Find where the given text appears and provide that cell's center as (X, Y) coordinate. 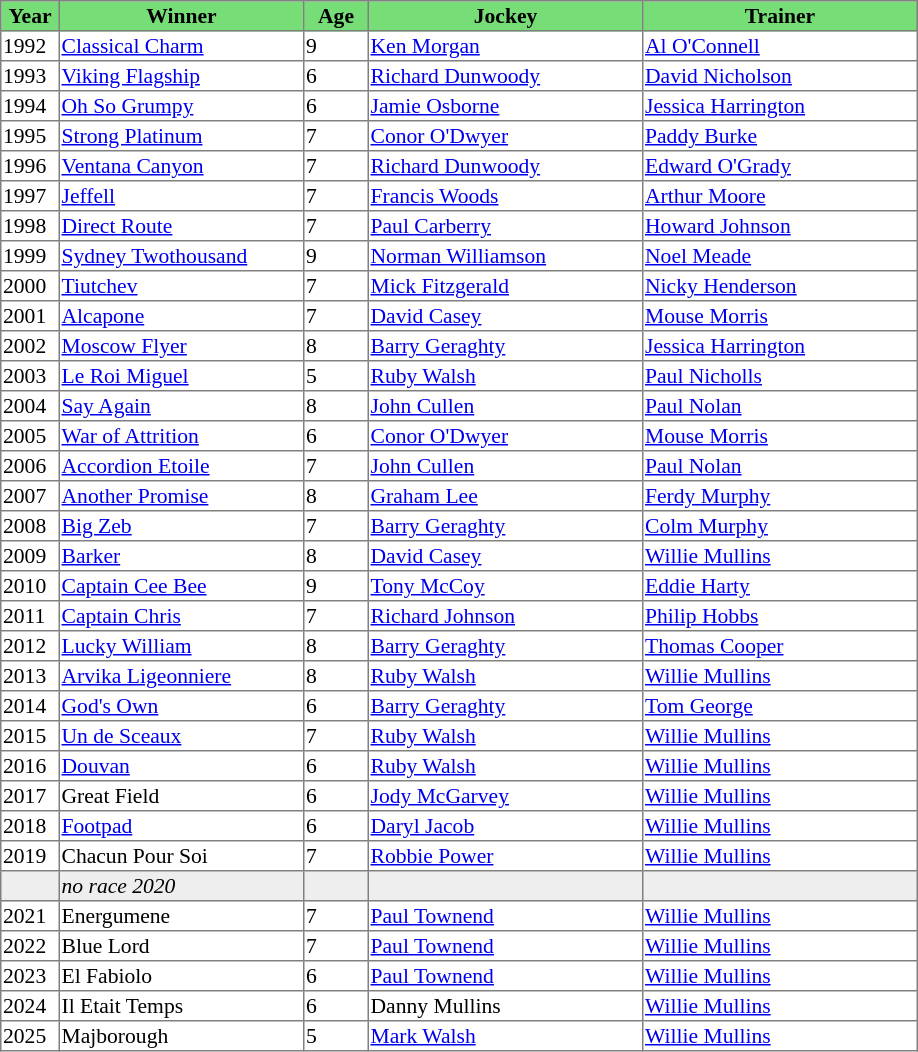
Tiutchev (181, 286)
Another Promise (181, 496)
Trainer (780, 16)
Alcapone (181, 316)
Say Again (181, 406)
Noel Meade (780, 256)
Paul Nicholls (780, 376)
Daryl Jacob (505, 826)
1999 (30, 256)
Viking Flagship (181, 76)
2019 (30, 856)
1992 (30, 46)
Arthur Moore (780, 196)
Graham Lee (505, 496)
Sydney Twothousand (181, 256)
Edward O'Grady (780, 166)
Norman Williamson (505, 256)
Big Zeb (181, 526)
2015 (30, 736)
1995 (30, 136)
Colm Murphy (780, 526)
Paddy Burke (780, 136)
2012 (30, 646)
Oh So Grumpy (181, 106)
Al O'Connell (780, 46)
Great Field (181, 796)
Strong Platinum (181, 136)
Francis Woods (505, 196)
Danny Mullins (505, 1006)
Thomas Cooper (780, 646)
2018 (30, 826)
2008 (30, 526)
Il Etait Temps (181, 1006)
2022 (30, 946)
Classical Charm (181, 46)
2021 (30, 916)
Jeffell (181, 196)
2000 (30, 286)
2011 (30, 616)
Mark Walsh (505, 1036)
Arvika Ligeonniere (181, 676)
Direct Route (181, 226)
Tom George (780, 706)
2024 (30, 1006)
Ferdy Murphy (780, 496)
Blue Lord (181, 946)
Jockey (505, 16)
2004 (30, 406)
Age (336, 16)
El Fabiolo (181, 976)
Majborough (181, 1036)
2007 (30, 496)
Footpad (181, 826)
Moscow Flyer (181, 346)
Lucky William (181, 646)
2003 (30, 376)
Robbie Power (505, 856)
Nicky Henderson (780, 286)
2010 (30, 586)
2002 (30, 346)
2016 (30, 766)
David Nicholson (780, 76)
2005 (30, 436)
War of Attrition (181, 436)
God's Own (181, 706)
Ventana Canyon (181, 166)
Howard Johnson (780, 226)
1997 (30, 196)
Le Roi Miguel (181, 376)
2017 (30, 796)
1994 (30, 106)
1998 (30, 226)
2014 (30, 706)
Mick Fitzgerald (505, 286)
Accordion Etoile (181, 466)
2009 (30, 556)
Barker (181, 556)
Eddie Harty (780, 586)
Winner (181, 16)
Paul Carberry (505, 226)
Captain Chris (181, 616)
2006 (30, 466)
Richard Johnson (505, 616)
1993 (30, 76)
2013 (30, 676)
2001 (30, 316)
Captain Cee Bee (181, 586)
no race 2020 (181, 886)
Jamie Osborne (505, 106)
2025 (30, 1036)
Un de Sceaux (181, 736)
Energumene (181, 916)
2023 (30, 976)
1996 (30, 166)
Jody McGarvey (505, 796)
Tony McCoy (505, 586)
Douvan (181, 766)
Chacun Pour Soi (181, 856)
Year (30, 16)
Philip Hobbs (780, 616)
Ken Morgan (505, 46)
